For the text-containing cell, return its midpoint in (X, Y) coordinate format. 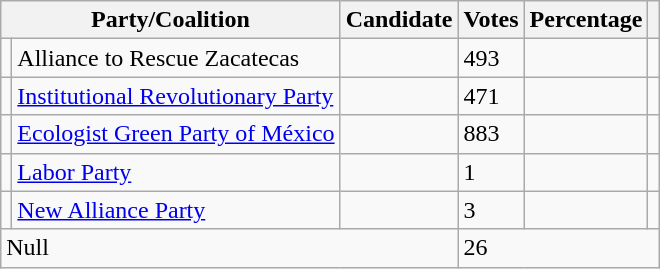
Labor Party (176, 172)
Ecologist Green Party of México (176, 134)
1 (491, 172)
New Alliance Party (176, 210)
Null (230, 248)
3 (491, 210)
Party/Coalition (170, 20)
Percentage (586, 20)
493 (491, 58)
26 (558, 248)
Candidate (399, 20)
883 (491, 134)
Institutional Revolutionary Party (176, 96)
471 (491, 96)
Votes (491, 20)
Alliance to Rescue Zacatecas (176, 58)
